Pinpoint the cell where the given text exists, returning its [X, Y] midpoint coordinate. 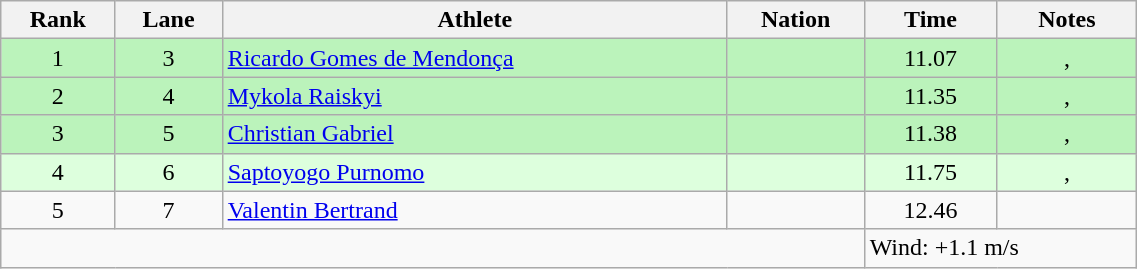
Athlete [474, 20]
11.38 [930, 134]
11.75 [930, 172]
Ricardo Gomes de Mendonça [474, 58]
Wind: +1.1 m/s [1000, 248]
Notes [1067, 20]
6 [168, 172]
Christian Gabriel [474, 134]
1 [58, 58]
2 [58, 96]
Mykola Raiskyi [474, 96]
Lane [168, 20]
Valentin Bertrand [474, 210]
Saptoyogo Purnomo [474, 172]
11.35 [930, 96]
7 [168, 210]
12.46 [930, 210]
Nation [796, 20]
11.07 [930, 58]
Time [930, 20]
Rank [58, 20]
